Output the [X, Y] coordinate of the center of the cell containing the given text.  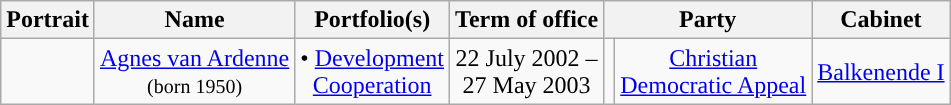
22 July 2002 – 27 May 2003 [527, 72]
Term of office [527, 20]
Name [194, 20]
Christian Democratic Appeal [714, 72]
• Development Cooperation [372, 72]
Portfolio(s) [372, 20]
Balkenende I [881, 72]
Party [708, 20]
Agnes van Ardenne (born 1950) [194, 72]
Portrait [48, 20]
Cabinet [881, 20]
